For the text-containing cell, return its midpoint in [x, y] coordinate format. 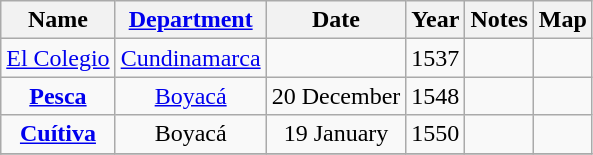
Date [336, 20]
Map [562, 20]
19 January [336, 134]
Cundinamarca [190, 58]
Pesca [58, 96]
1548 [436, 96]
1550 [436, 134]
1537 [436, 58]
20 December [336, 96]
Cuítiva [58, 134]
El Colegio [58, 58]
Notes [499, 20]
Name [58, 20]
Department [190, 20]
Year [436, 20]
